Scan for the cell matching the given text and deliver its (X, Y) coordinate at center. 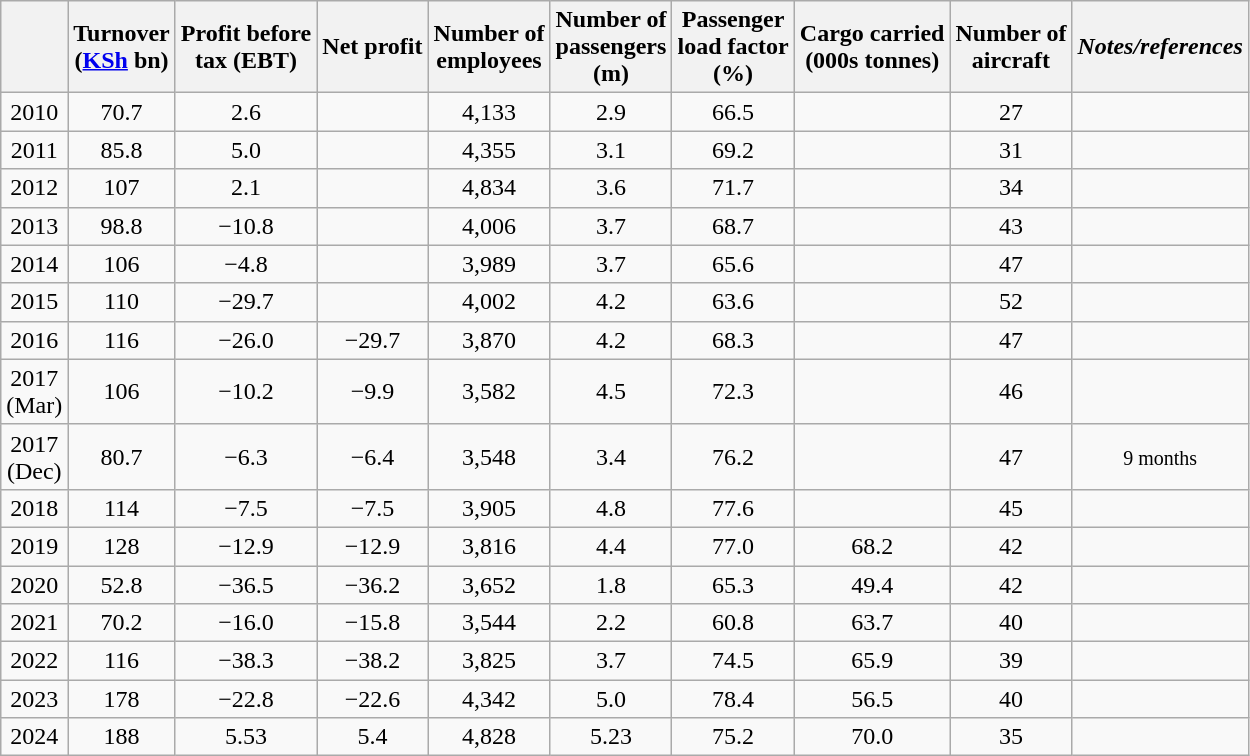
2017(Dec) (34, 456)
128 (122, 546)
60.8 (733, 623)
70.0 (872, 737)
4,006 (489, 226)
188 (122, 737)
3,652 (489, 585)
Profit beforetax (EBT) (246, 47)
3,544 (489, 623)
−16.0 (246, 623)
3,905 (489, 508)
34 (1011, 188)
2010 (34, 112)
1.8 (611, 585)
46 (1011, 392)
−9.9 (372, 392)
5.23 (611, 737)
−22.8 (246, 699)
2020 (34, 585)
2018 (34, 508)
52.8 (122, 585)
2.6 (246, 112)
77.0 (733, 546)
−36.2 (372, 585)
Number ofpassengers(m) (611, 47)
3,825 (489, 661)
70.2 (122, 623)
76.2 (733, 456)
69.2 (733, 150)
65.3 (733, 585)
Number ofemployees (489, 47)
63.6 (733, 302)
39 (1011, 661)
3.6 (611, 188)
2017(Mar) (34, 392)
2.1 (246, 188)
74.5 (733, 661)
3,870 (489, 340)
2015 (34, 302)
−10.8 (246, 226)
−36.5 (246, 585)
−38.2 (372, 661)
Cargo carried(000s tonnes) (872, 47)
Passengerload factor(%) (733, 47)
4,133 (489, 112)
4.5 (611, 392)
110 (122, 302)
2.9 (611, 112)
63.7 (872, 623)
4,828 (489, 737)
Turnover(KSh bn) (122, 47)
4.8 (611, 508)
43 (1011, 226)
2012 (34, 188)
68.2 (872, 546)
4,002 (489, 302)
−15.8 (372, 623)
3,989 (489, 264)
2013 (34, 226)
2011 (34, 150)
−6.3 (246, 456)
71.7 (733, 188)
65.9 (872, 661)
4,342 (489, 699)
Net profit (372, 47)
4,834 (489, 188)
−10.2 (246, 392)
−38.3 (246, 661)
114 (122, 508)
3.4 (611, 456)
4,355 (489, 150)
68.7 (733, 226)
2016 (34, 340)
35 (1011, 737)
3,582 (489, 392)
Number ofaircraft (1011, 47)
68.3 (733, 340)
5.4 (372, 737)
2023 (34, 699)
2021 (34, 623)
−6.4 (372, 456)
2014 (34, 264)
66.5 (733, 112)
3,548 (489, 456)
2024 (34, 737)
−4.8 (246, 264)
56.5 (872, 699)
3.1 (611, 150)
4.4 (611, 546)
80.7 (122, 456)
45 (1011, 508)
75.2 (733, 737)
65.6 (733, 264)
2019 (34, 546)
31 (1011, 150)
77.6 (733, 508)
72.3 (733, 392)
5.53 (246, 737)
107 (122, 188)
49.4 (872, 585)
85.8 (122, 150)
2.2 (611, 623)
−22.6 (372, 699)
178 (122, 699)
2022 (34, 661)
−26.0 (246, 340)
98.8 (122, 226)
9 months (1160, 456)
3,816 (489, 546)
70.7 (122, 112)
27 (1011, 112)
78.4 (733, 699)
52 (1011, 302)
Notes/references (1160, 47)
